For the text-containing cell, return its midpoint in (X, Y) coordinate format. 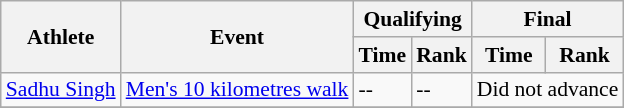
Men's 10 kilometres walk (238, 90)
Athlete (61, 36)
Qualifying (412, 19)
Event (238, 36)
Did not advance (548, 90)
Sadhu Singh (61, 90)
Final (548, 19)
